Detect which cell encompasses the target text, then output its (X, Y) center coordinate. 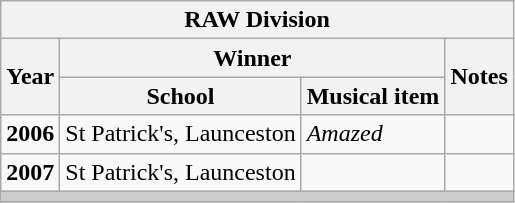
Musical item (373, 96)
School (180, 96)
2007 (30, 172)
Winner (252, 58)
Notes (479, 77)
Year (30, 77)
2006 (30, 134)
Amazed (373, 134)
RAW Division (258, 20)
